Pinpoint the cell where the given text exists, returning its (x, y) midpoint coordinate. 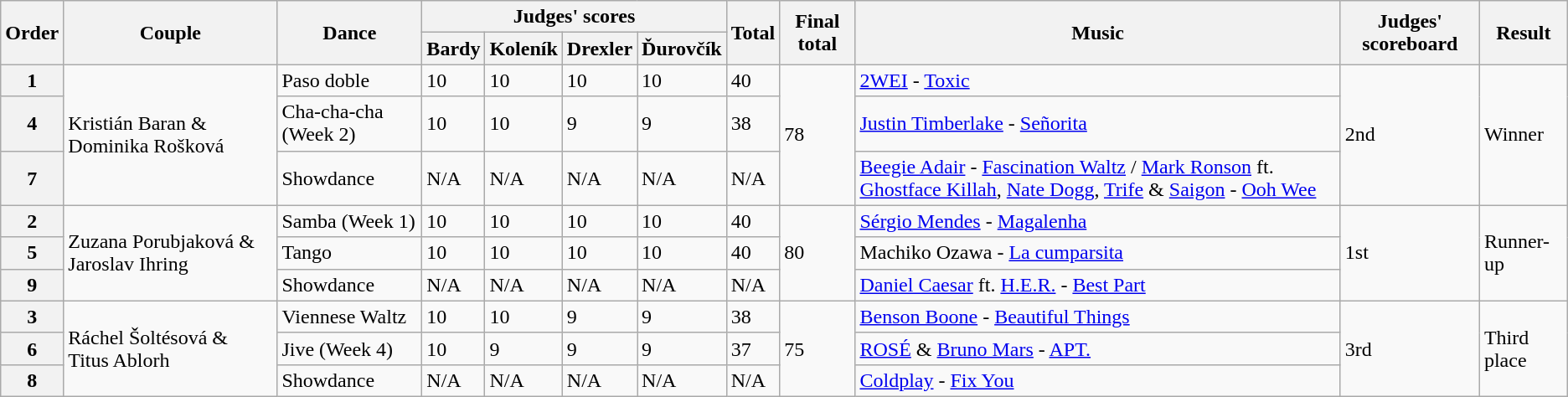
Justin Timberlake - Señorita (1097, 124)
37 (753, 348)
Jive (Week 4) (350, 348)
2 (32, 221)
Bardy (454, 49)
Daniel Caesar ft. H.E.R. - Best Part (1097, 285)
4 (32, 124)
6 (32, 348)
78 (818, 135)
Viennese Waltz (350, 317)
75 (818, 348)
Coldplay - Fix You (1097, 380)
Final total (818, 33)
Ráchel Šoltésová & Titus Ablorh (171, 348)
2WEI - Toxic (1097, 80)
Drexler (600, 49)
Judges' scoreboard (1410, 33)
Machiko Ozawa - La cumparsita (1097, 253)
7 (32, 178)
3 (32, 317)
5 (32, 253)
3rd (1410, 348)
Third place (1523, 348)
Couple (171, 33)
2nd (1410, 135)
Total (753, 33)
Samba (Week 1) (350, 221)
Tango (350, 253)
Result (1523, 33)
Kristián Baran & Dominika Rošková (171, 135)
Cha-cha-cha (Week 2) (350, 124)
Dance (350, 33)
1st (1410, 253)
Winner (1523, 135)
8 (32, 380)
Beegie Adair - Fascination Waltz / Mark Ronson ft. Ghostface Killah, Nate Dogg, Trife & Saigon - Ooh Wee (1097, 178)
Order (32, 33)
Paso doble (350, 80)
ROSÉ & Bruno Mars - APT. (1097, 348)
Benson Boone - Beautiful Things (1097, 317)
Zuzana Porubjaková & Jaroslav Ihring (171, 253)
Runner-up (1523, 253)
Music (1097, 33)
80 (818, 253)
Koleník (524, 49)
Sérgio Mendes - Magalenha (1097, 221)
1 (32, 80)
Ďurovčík (682, 49)
Judges' scores (575, 17)
